Capture the cell that displays the provided text and extract its [x, y] central coordinate. 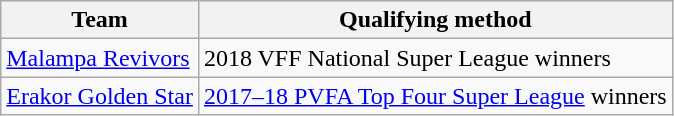
2018 VFF National Super League winners [435, 58]
Malampa Revivors [100, 58]
2017–18 PVFA Top Four Super League winners [435, 96]
Erakor Golden Star [100, 96]
Qualifying method [435, 20]
Team [100, 20]
